Search for the cell housing the specified text and yield its [x, y] center coordinate. 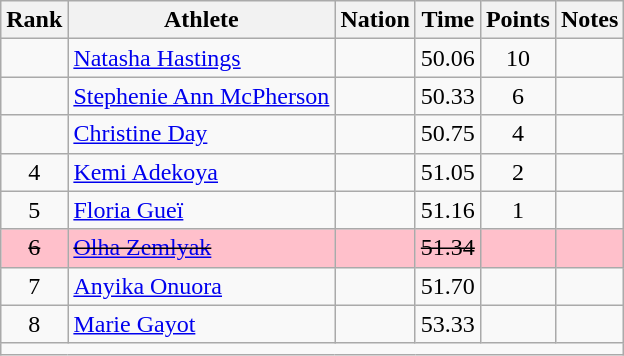
53.33 [448, 324]
Time [448, 20]
Marie Gayot [202, 324]
2 [518, 172]
Kemi Adekoya [202, 172]
Points [518, 20]
Athlete [202, 20]
50.75 [448, 134]
8 [34, 324]
51.05 [448, 172]
Christine Day [202, 134]
Notes [589, 20]
7 [34, 286]
50.06 [448, 58]
Nation [375, 20]
Rank [34, 20]
Stephenie Ann McPherson [202, 96]
1 [518, 210]
50.33 [448, 96]
51.16 [448, 210]
51.34 [448, 248]
Floria Gueï [202, 210]
Anyika Onuora [202, 286]
5 [34, 210]
10 [518, 58]
51.70 [448, 286]
Natasha Hastings [202, 58]
Olha Zemlyak [202, 248]
